Detect which cell encompasses the target text, then output its [x, y] center coordinate. 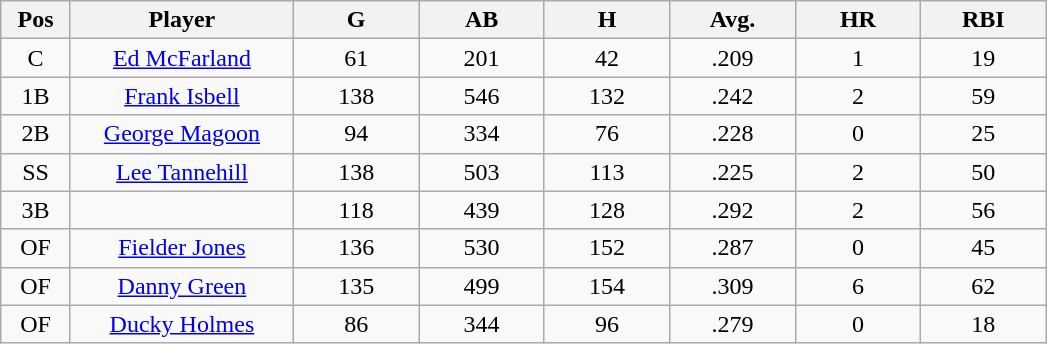
439 [482, 210]
546 [482, 96]
George Magoon [182, 134]
135 [356, 286]
H [606, 20]
113 [606, 172]
503 [482, 172]
AB [482, 20]
334 [482, 134]
.279 [732, 324]
59 [984, 96]
154 [606, 286]
1 [858, 58]
6 [858, 286]
Avg. [732, 20]
50 [984, 172]
62 [984, 286]
201 [482, 58]
.228 [732, 134]
Pos [36, 20]
25 [984, 134]
.292 [732, 210]
499 [482, 286]
.209 [732, 58]
94 [356, 134]
G [356, 20]
136 [356, 248]
2B [36, 134]
76 [606, 134]
SS [36, 172]
.309 [732, 286]
19 [984, 58]
42 [606, 58]
1B [36, 96]
Player [182, 20]
RBI [984, 20]
Ed McFarland [182, 58]
18 [984, 324]
61 [356, 58]
Danny Green [182, 286]
86 [356, 324]
344 [482, 324]
HR [858, 20]
128 [606, 210]
3B [36, 210]
.225 [732, 172]
.242 [732, 96]
C [36, 58]
530 [482, 248]
132 [606, 96]
Ducky Holmes [182, 324]
96 [606, 324]
.287 [732, 248]
Fielder Jones [182, 248]
118 [356, 210]
56 [984, 210]
152 [606, 248]
Lee Tannehill [182, 172]
45 [984, 248]
Frank Isbell [182, 96]
